Identify which cell holds the provided text, then report its [X, Y] central coordinate. 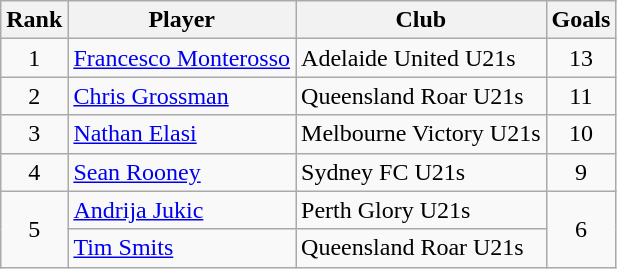
Player [182, 20]
5 [34, 229]
Rank [34, 20]
Sean Rooney [182, 172]
Andrija Jukic [182, 210]
2 [34, 96]
Chris Grossman [182, 96]
Perth Glory U21s [421, 210]
Adelaide United U21s [421, 58]
10 [581, 134]
9 [581, 172]
Melbourne Victory U21s [421, 134]
6 [581, 229]
4 [34, 172]
Tim Smits [182, 248]
Sydney FC U21s [421, 172]
Nathan Elasi [182, 134]
3 [34, 134]
Francesco Monterosso [182, 58]
1 [34, 58]
11 [581, 96]
Club [421, 20]
13 [581, 58]
Goals [581, 20]
